Extract the (X, Y) coordinate from the center of the cell holding the provided text.  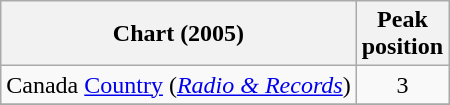
Canada Country (Radio & Records) (178, 85)
Chart (2005) (178, 34)
3 (402, 85)
Peakposition (402, 34)
